Provide the (x, y) coordinate of the cell's center where the given text is located.  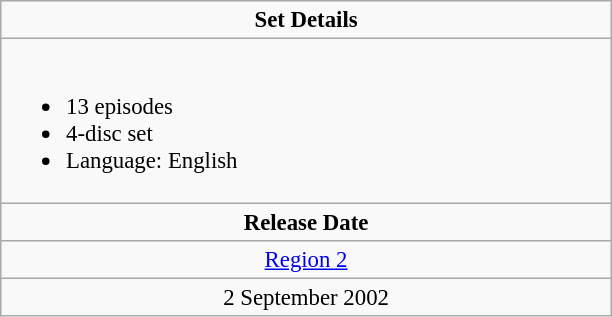
Release Date (306, 222)
13 episodes4-disc setLanguage: English (306, 121)
Region 2 (306, 259)
Set Details (306, 20)
2 September 2002 (306, 297)
